Return [x, y] of the center of cell containing provided text 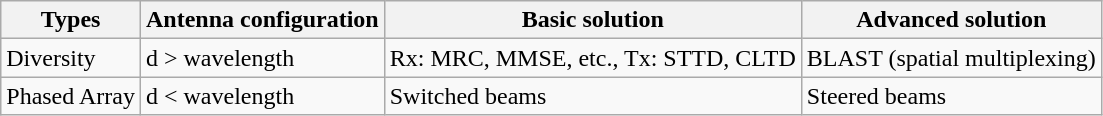
Steered beams [951, 96]
BLAST (spatial multiplexing) [951, 58]
Phased Array [71, 96]
Diversity [71, 58]
d > wavelength [262, 58]
Antenna configuration [262, 20]
Advanced solution [951, 20]
d < wavelength [262, 96]
Basic solution [592, 20]
Rx: MRC, MMSE, etc., Tx: STTD, CLTD [592, 58]
Switched beams [592, 96]
Types [71, 20]
